From the cell containing the given text, extract its center point as [x, y] coordinate. 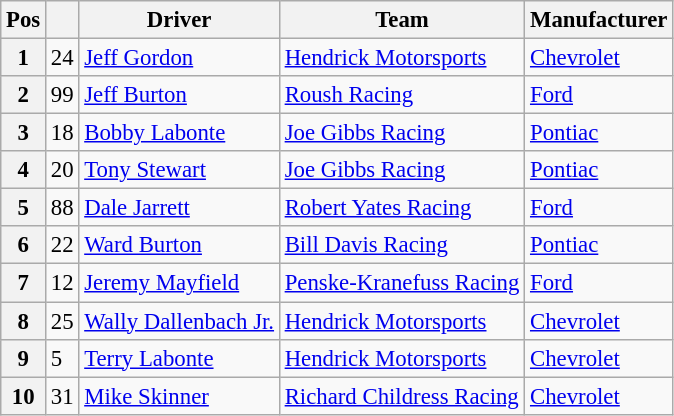
Mike Skinner [179, 396]
Jeremy Mayfield [179, 283]
Bill Davis Racing [402, 245]
Roush Racing [402, 95]
31 [62, 396]
9 [24, 358]
1 [24, 58]
3 [24, 133]
Terry Labonte [179, 358]
18 [62, 133]
8 [24, 321]
20 [62, 170]
7 [24, 283]
99 [62, 95]
Tony Stewart [179, 170]
24 [62, 58]
Ward Burton [179, 245]
Pos [24, 20]
4 [24, 170]
Richard Childress Racing [402, 396]
25 [62, 321]
Dale Jarrett [179, 208]
Bobby Labonte [179, 133]
Driver [179, 20]
10 [24, 396]
88 [62, 208]
Manufacturer [599, 20]
Jeff Burton [179, 95]
Robert Yates Racing [402, 208]
Penske-Kranefuss Racing [402, 283]
Jeff Gordon [179, 58]
12 [62, 283]
22 [62, 245]
Team [402, 20]
2 [24, 95]
6 [24, 245]
Wally Dallenbach Jr. [179, 321]
